Return the (x, y) coordinate for the center point of the cell that contains the specified text.  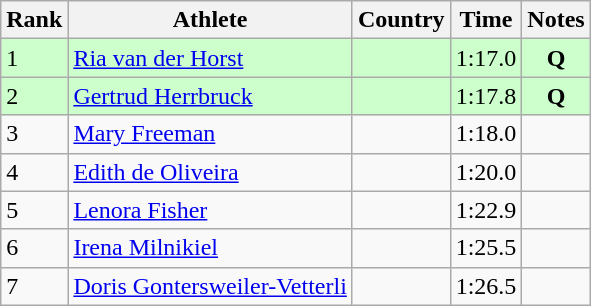
Time (486, 20)
Country (401, 20)
6 (34, 248)
1:17.0 (486, 58)
1:20.0 (486, 172)
4 (34, 172)
1:26.5 (486, 286)
Edith de Oliveira (210, 172)
1:22.9 (486, 210)
1 (34, 58)
3 (34, 134)
7 (34, 286)
Athlete (210, 20)
5 (34, 210)
1:25.5 (486, 248)
Irena Milnikiel (210, 248)
Doris Gontersweiler-Vetterli (210, 286)
Notes (556, 20)
Mary Freeman (210, 134)
Lenora Fisher (210, 210)
1:17.8 (486, 96)
1:18.0 (486, 134)
Ria van der Horst (210, 58)
2 (34, 96)
Gertrud Herrbruck (210, 96)
Rank (34, 20)
